Scan for the cell matching the given text and deliver its (x, y) coordinate at center. 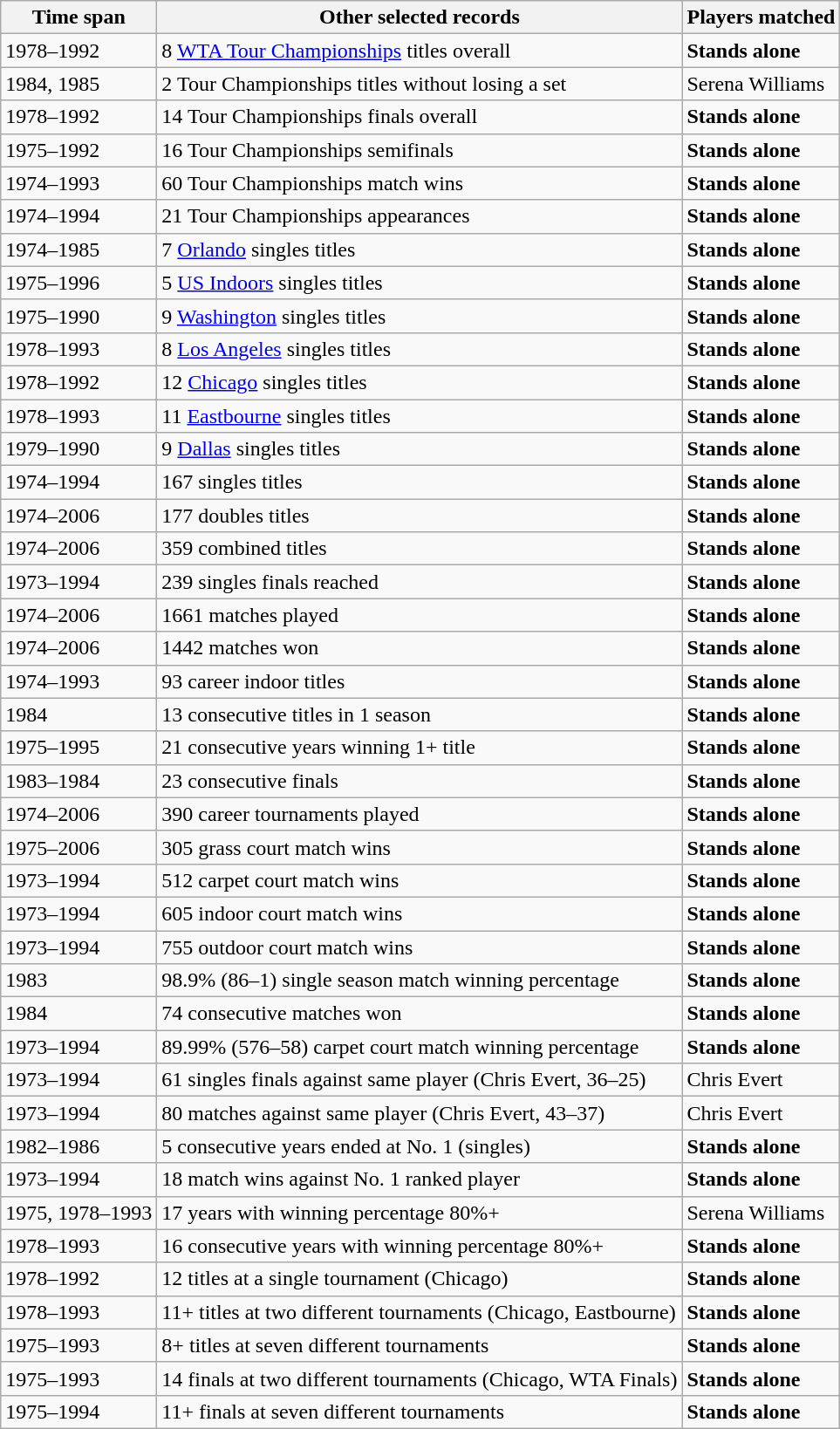
512 carpet court match wins (420, 880)
21 consecutive years winning 1+ title (420, 748)
1975–1990 (79, 316)
1442 matches won (420, 648)
305 grass court match wins (420, 847)
1983 (79, 981)
1984, 1985 (79, 84)
177 doubles titles (420, 516)
11 Eastbourne singles titles (420, 416)
1975–1994 (79, 1412)
1975–1995 (79, 748)
1975, 1978–1993 (79, 1213)
89.99% (576–58) carpet court match winning percentage (420, 1047)
1975–1996 (79, 283)
1975–2006 (79, 847)
8 Los Angeles singles titles (420, 349)
1661 matches played (420, 615)
18 match wins against No. 1 ranked player (420, 1179)
9 Washington singles titles (420, 316)
16 Tour Championships semifinals (420, 150)
755 outdoor court match wins (420, 947)
61 singles finals against same player (Chris Evert, 36–25) (420, 1080)
14 Tour Championships finals overall (420, 117)
16 consecutive years with winning percentage 80%+ (420, 1246)
21 Tour Championships appearances (420, 216)
74 consecutive matches won (420, 1014)
13 consecutive titles in 1 season (420, 714)
23 consecutive finals (420, 781)
605 indoor court match wins (420, 913)
5 consecutive years ended at No. 1 (singles) (420, 1146)
390 career tournaments played (420, 814)
93 career indoor titles (420, 681)
Other selected records (420, 17)
8 WTA Tour Championships titles overall (420, 51)
1979–1990 (79, 449)
12 titles at a single tournament (Chicago) (420, 1279)
9 Dallas singles titles (420, 449)
1974–1985 (79, 250)
11+ finals at seven different tournaments (420, 1412)
239 singles finals reached (420, 582)
12 Chicago singles titles (420, 382)
1983–1984 (79, 781)
60 Tour Championships match wins (420, 183)
Time span (79, 17)
2 Tour Championships titles without losing a set (420, 84)
Players matched (761, 17)
7 Orlando singles titles (420, 250)
98.9% (86–1) single season match winning percentage (420, 981)
1982–1986 (79, 1146)
1975–1992 (79, 150)
167 singles titles (420, 482)
8+ titles at seven different tournaments (420, 1345)
14 finals at two different tournaments (Chicago, WTA Finals) (420, 1378)
11+ titles at two different tournaments (Chicago, Eastbourne) (420, 1312)
17 years with winning percentage 80%+ (420, 1213)
359 combined titles (420, 549)
80 matches against same player (Chris Evert, 43–37) (420, 1113)
5 US Indoors singles titles (420, 283)
